Determine the [x, y] coordinate at the center of the cell enclosing the given text.  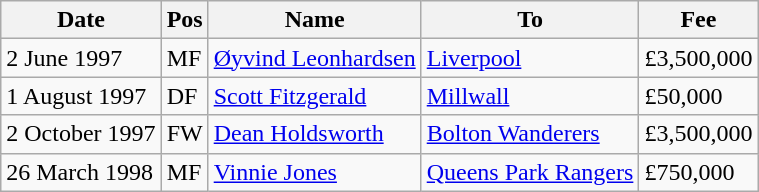
Øyvind Leonhardsen [314, 58]
Millwall [530, 96]
2 June 1997 [81, 58]
26 March 1998 [81, 172]
Liverpool [530, 58]
Name [314, 20]
Date [81, 20]
1 August 1997 [81, 96]
Vinnie Jones [314, 172]
Bolton Wanderers [530, 134]
2 October 1997 [81, 134]
Pos [184, 20]
Fee [698, 20]
Scott Fitzgerald [314, 96]
To [530, 20]
DF [184, 96]
£50,000 [698, 96]
Dean Holdsworth [314, 134]
FW [184, 134]
Queens Park Rangers [530, 172]
£750,000 [698, 172]
